Scan for the cell matching the given text and deliver its [X, Y] coordinate at center. 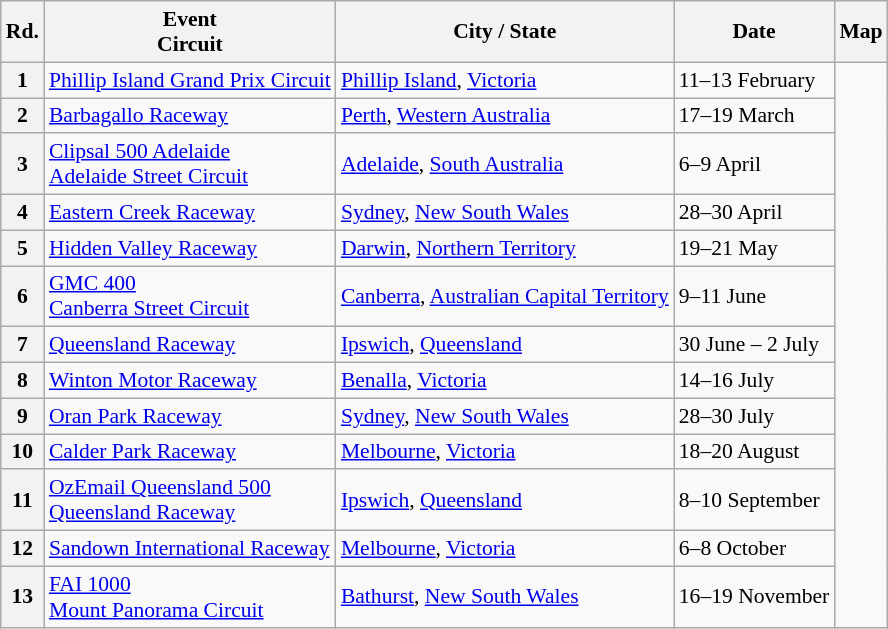
Canberra, Australian Capital Territory [505, 296]
City / State [505, 32]
Darwin, Northern Territory [505, 248]
Phillip Island Grand Prix Circuit [190, 80]
Sandown International Raceway [190, 549]
4 [22, 213]
6–8 October [754, 549]
11–13 February [754, 80]
GMC 400 Canberra Street Circuit [190, 296]
7 [22, 345]
28–30 April [754, 213]
1 [22, 80]
Map [860, 32]
Hidden Valley Raceway [190, 248]
19–21 May [754, 248]
Adelaide, South Australia [505, 164]
17–19 March [754, 116]
8 [22, 381]
3 [22, 164]
28–30 July [754, 416]
14–16 July [754, 381]
5 [22, 248]
16–19 November [754, 596]
9 [22, 416]
9–11 June [754, 296]
Oran Park Raceway [190, 416]
Winton Motor Raceway [190, 381]
Bathurst, New South Wales [505, 596]
Calder Park Raceway [190, 452]
Perth, Western Australia [505, 116]
18–20 August [754, 452]
Barbagallo Raceway [190, 116]
11 [22, 500]
6–9 April [754, 164]
Eastern Creek Raceway [190, 213]
Clipsal 500 Adelaide Adelaide Street Circuit [190, 164]
Queensland Raceway [190, 345]
Benalla, Victoria [505, 381]
Phillip Island, Victoria [505, 80]
12 [22, 549]
13 [22, 596]
FAI 1000 Mount Panorama Circuit [190, 596]
30 June – 2 July [754, 345]
10 [22, 452]
Event Circuit [190, 32]
6 [22, 296]
Rd. [22, 32]
8–10 September [754, 500]
2 [22, 116]
Date [754, 32]
OzEmail Queensland 500 Queensland Raceway [190, 500]
